Find where the given text appears and provide that cell's center as [X, Y] coordinate. 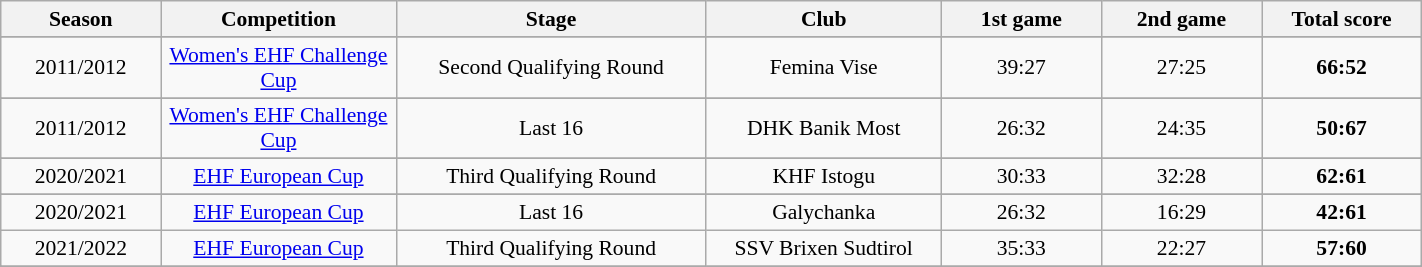
2021/2022 [81, 248]
1st game [1021, 19]
Galychanka [824, 213]
2nd game [1181, 19]
42:61 [1342, 213]
Total score [1342, 19]
Club [824, 19]
Season [81, 19]
KHF Istogu [824, 177]
62:61 [1342, 177]
57:60 [1342, 248]
22:27 [1181, 248]
32:28 [1181, 177]
27:25 [1181, 68]
Second Qualifying Round [551, 68]
Stage [551, 19]
39:27 [1021, 68]
DHK Banik Most [824, 128]
SSV Brixen Sudtirol [824, 248]
66:52 [1342, 68]
50:67 [1342, 128]
Femina Vise [824, 68]
Competition [278, 19]
16:29 [1181, 213]
30:33 [1021, 177]
24:35 [1181, 128]
35:33 [1021, 248]
